Provide the (X, Y) coordinate of the cell's center where the given text is located.  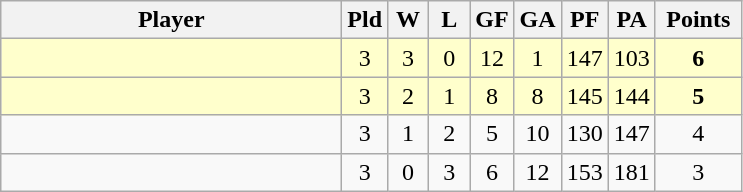
Points (698, 20)
181 (632, 172)
Pld (365, 20)
145 (584, 96)
GA (538, 20)
PF (584, 20)
144 (632, 96)
PA (632, 20)
W (408, 20)
L (450, 20)
103 (632, 58)
153 (584, 172)
Player (172, 20)
130 (584, 134)
4 (698, 134)
GF (492, 20)
10 (538, 134)
